Detect which cell encompasses the target text, then output its (X, Y) center coordinate. 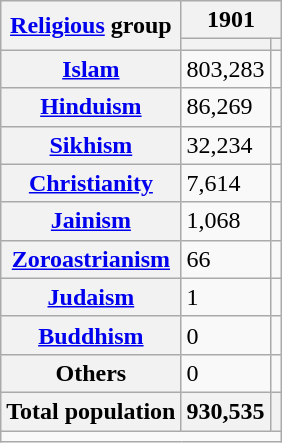
Christianity (91, 183)
Buddhism (91, 335)
Islam (91, 69)
803,283 (226, 69)
Judaism (91, 297)
Total population (91, 411)
930,535 (226, 411)
1,068 (226, 221)
86,269 (226, 107)
Zoroastrianism (91, 259)
Religious group (91, 26)
32,234 (226, 145)
Hinduism (91, 107)
1 (226, 297)
7,614 (226, 183)
1901 (231, 20)
66 (226, 259)
Jainism (91, 221)
Sikhism (91, 145)
Others (91, 373)
